Extract the [x, y] coordinate from the center of the cell holding the provided text.  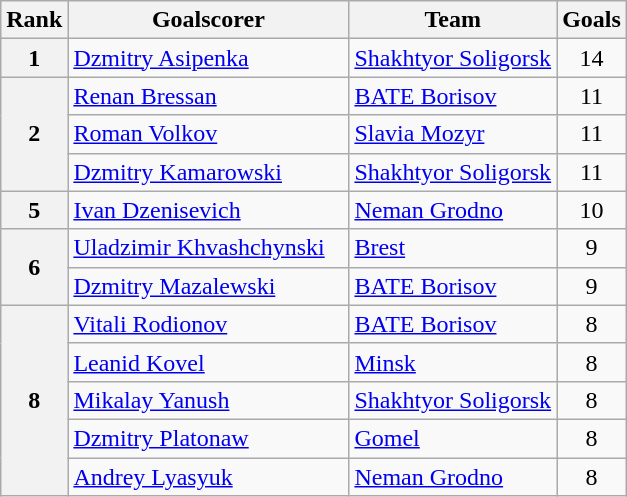
Dzmitry Mazalewski [208, 286]
Uladzimir Khvashchynski [208, 248]
Dzmitry Asipenka [208, 58]
Dzmitry Kamarowski [208, 172]
Brest [453, 248]
Gomel [453, 438]
Andrey Lyasyuk [208, 477]
Renan Bressan [208, 96]
1 [34, 58]
2 [34, 134]
Ivan Dzenisevich [208, 210]
10 [592, 210]
5 [34, 210]
Minsk [453, 362]
Team [453, 20]
Dzmitry Platonaw [208, 438]
Vitali Rodionov [208, 324]
Slavia Mozyr [453, 134]
Rank [34, 20]
Goals [592, 20]
Mikalay Yanush [208, 400]
14 [592, 58]
Goalscorer [208, 20]
Leanid Kovel [208, 362]
Roman Volkov [208, 134]
6 [34, 267]
